Detect which cell encompasses the target text, then output its [x, y] center coordinate. 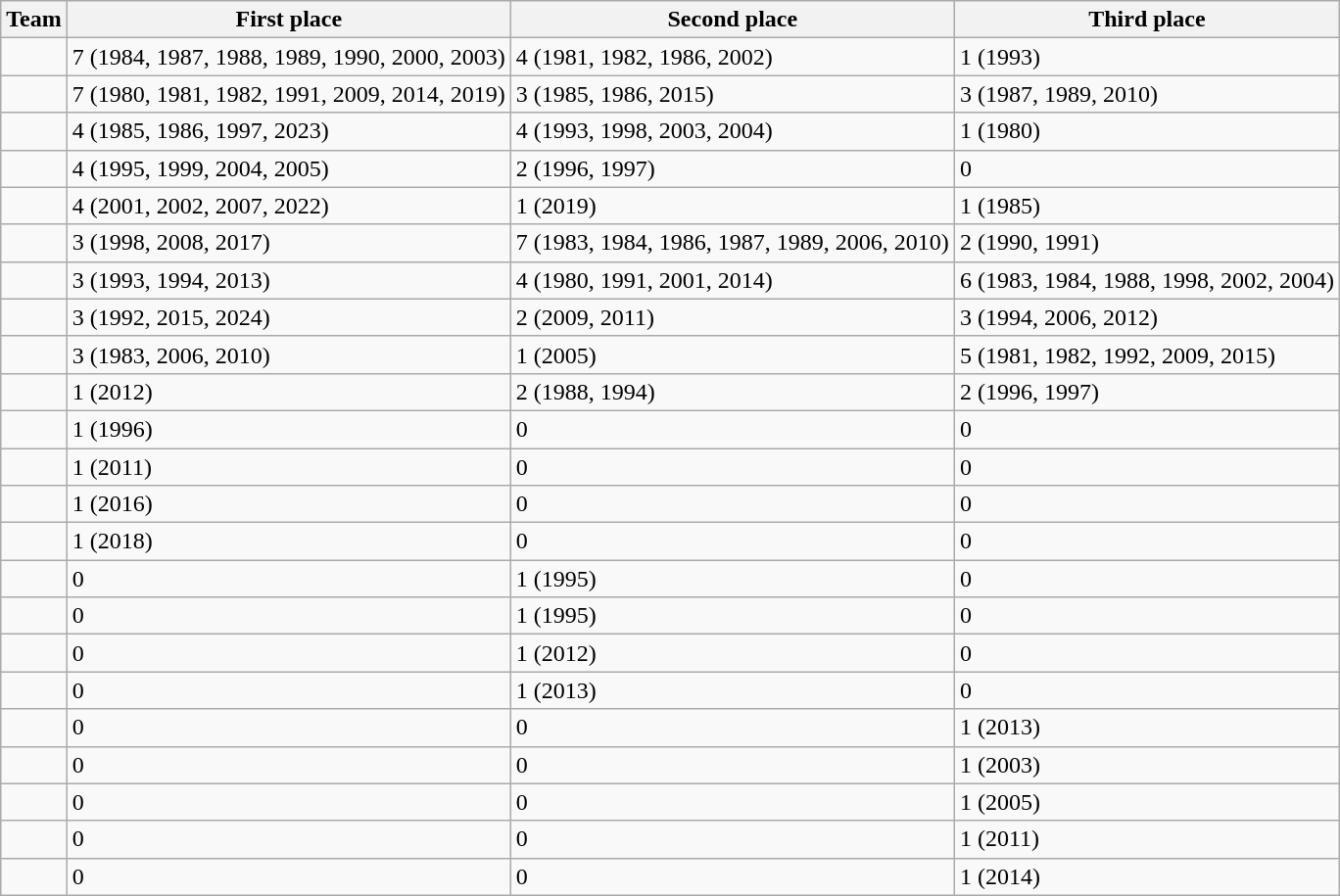
3 (1994, 2006, 2012) [1146, 317]
1 (1996) [288, 429]
4 (1993, 1998, 2003, 2004) [733, 131]
6 (1983, 1984, 1988, 1998, 2002, 2004) [1146, 280]
3 (1987, 1989, 2010) [1146, 94]
1 (2016) [288, 504]
1 (1985) [1146, 206]
Third place [1146, 20]
7 (1983, 1984, 1986, 1987, 1989, 2006, 2010) [733, 243]
3 (1998, 2008, 2017) [288, 243]
1 (2014) [1146, 876]
First place [288, 20]
4 (1981, 1982, 1986, 2002) [733, 57]
Team [34, 20]
7 (1980, 1981, 1982, 1991, 2009, 2014, 2019) [288, 94]
7 (1984, 1987, 1988, 1989, 1990, 2000, 2003) [288, 57]
5 (1981, 1982, 1992, 2009, 2015) [1146, 354]
4 (1980, 1991, 2001, 2014) [733, 280]
2 (1988, 1994) [733, 392]
1 (2003) [1146, 765]
4 (1995, 1999, 2004, 2005) [288, 168]
2 (1990, 1991) [1146, 243]
1 (2018) [288, 542]
3 (1983, 2006, 2010) [288, 354]
Second place [733, 20]
4 (1985, 1986, 1997, 2023) [288, 131]
3 (1985, 1986, 2015) [733, 94]
3 (1992, 2015, 2024) [288, 317]
2 (2009, 2011) [733, 317]
3 (1993, 1994, 2013) [288, 280]
1 (1980) [1146, 131]
1 (2019) [733, 206]
4 (2001, 2002, 2007, 2022) [288, 206]
1 (1993) [1146, 57]
